Search for the cell housing the specified text and yield its (X, Y) center coordinate. 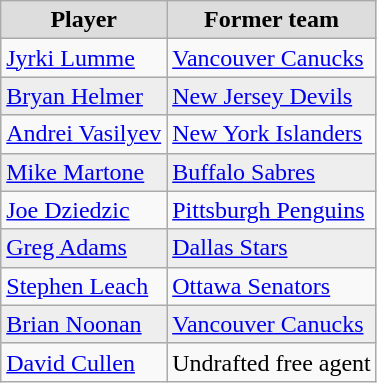
Joe Dziedzic (84, 210)
David Cullen (84, 362)
Player (84, 20)
Andrei Vasilyev (84, 134)
Dallas Stars (272, 248)
Greg Adams (84, 248)
Jyrki Lumme (84, 58)
Former team (272, 20)
Buffalo Sabres (272, 172)
Undrafted free agent (272, 362)
Pittsburgh Penguins (272, 210)
Brian Noonan (84, 324)
New York Islanders (272, 134)
New Jersey Devils (272, 96)
Bryan Helmer (84, 96)
Ottawa Senators (272, 286)
Stephen Leach (84, 286)
Mike Martone (84, 172)
